Return the (X, Y) coordinate for the center point of the cell that contains the specified text.  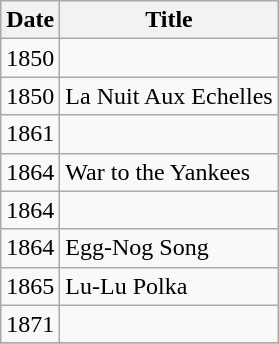
War to the Yankees (169, 172)
Date (30, 20)
La Nuit Aux Echelles (169, 96)
Egg-Nog Song (169, 248)
1861 (30, 134)
Lu-Lu Polka (169, 286)
1865 (30, 286)
1871 (30, 324)
Title (169, 20)
